Extract the (x, y) coordinate from the center of the cell holding the provided text.  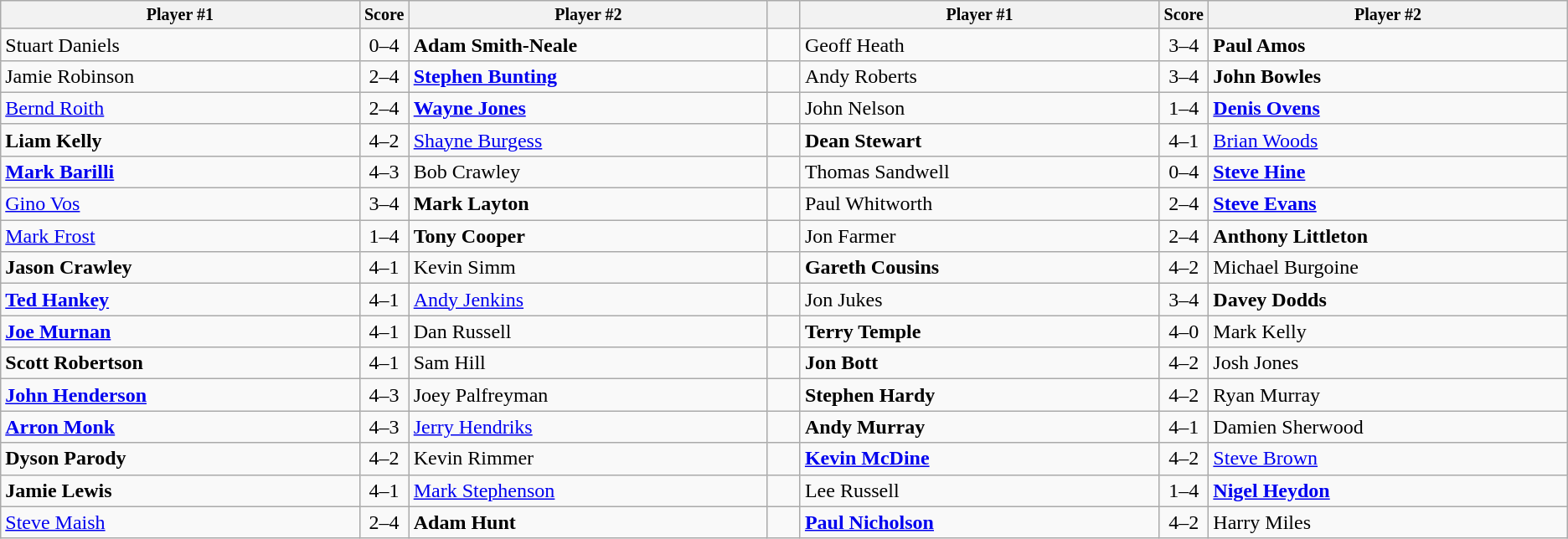
Terry Temple (979, 331)
Steve Hine (1388, 172)
Jon Farmer (979, 236)
Mark Kelly (1388, 331)
Dyson Parody (180, 459)
Paul Nicholson (979, 522)
Steve Brown (1388, 459)
Jason Crawley (180, 268)
Joey Palfreyman (588, 395)
Denis Ovens (1388, 108)
Stephen Bunting (588, 76)
Paul Amos (1388, 44)
Nigel Heydon (1388, 490)
Davey Dodds (1388, 300)
Paul Whitworth (979, 204)
Michael Burgoine (1388, 268)
Steve Evans (1388, 204)
4–0 (1184, 331)
Andy Jenkins (588, 300)
Kevin Rimmer (588, 459)
Arron Monk (180, 427)
Mark Frost (180, 236)
Jon Jukes (979, 300)
Adam Hunt (588, 522)
Andy Roberts (979, 76)
Gino Vos (180, 204)
John Bowles (1388, 76)
Andy Murray (979, 427)
Dean Stewart (979, 140)
Mark Barilli (180, 172)
Damien Sherwood (1388, 427)
John Nelson (979, 108)
Stephen Hardy (979, 395)
Shayne Burgess (588, 140)
Jamie Lewis (180, 490)
Anthony Littleton (1388, 236)
Ted Hankey (180, 300)
Ryan Murray (1388, 395)
Geoff Heath (979, 44)
Lee Russell (979, 490)
Tony Cooper (588, 236)
Scott Robertson (180, 363)
Kevin McDine (979, 459)
Wayne Jones (588, 108)
Jerry Hendriks (588, 427)
Bernd Roith (180, 108)
John Henderson (180, 395)
Mark Stephenson (588, 490)
Jamie Robinson (180, 76)
Josh Jones (1388, 363)
Jon Bott (979, 363)
Thomas Sandwell (979, 172)
Joe Murnan (180, 331)
Stuart Daniels (180, 44)
Steve Maish (180, 522)
Adam Smith-Neale (588, 44)
Harry Miles (1388, 522)
Gareth Cousins (979, 268)
Sam Hill (588, 363)
Dan Russell (588, 331)
Kevin Simm (588, 268)
Brian Woods (1388, 140)
Mark Layton (588, 204)
Bob Crawley (588, 172)
Liam Kelly (180, 140)
